Find where the given text appears and provide that cell's center as (X, Y) coordinate. 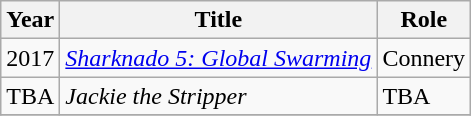
Title (218, 20)
2017 (30, 58)
Year (30, 20)
Connery (424, 58)
Sharknado 5: Global Swarming (218, 58)
Role (424, 20)
Jackie the Stripper (218, 96)
